Detect which cell encompasses the target text, then output its [x, y] center coordinate. 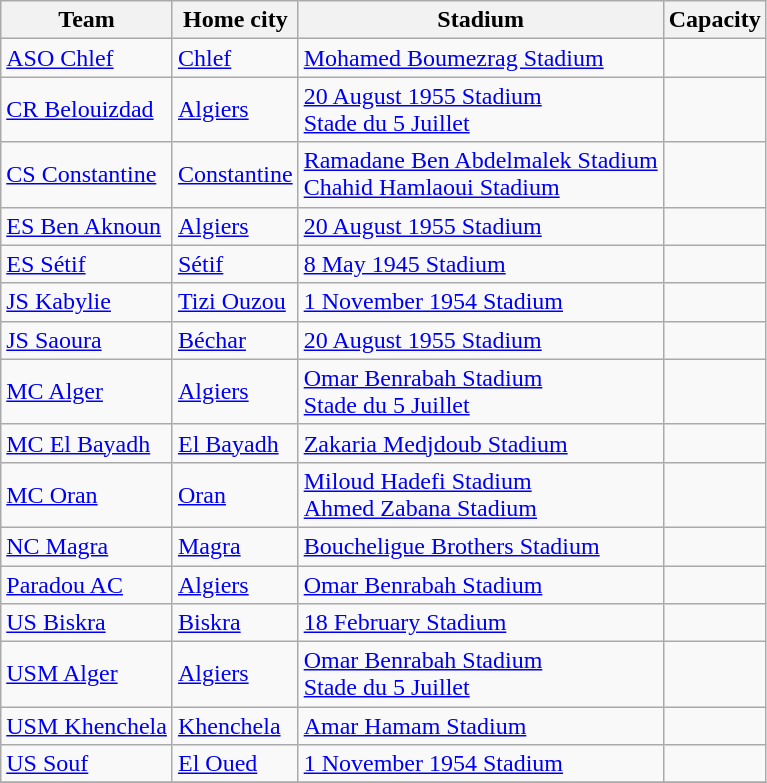
Tizi Ouzou [235, 302]
Béchar [235, 340]
ASO Chlef [87, 58]
Khenchela [235, 726]
USM Alger [87, 674]
JS Kabylie [87, 302]
USM Khenchela [87, 726]
Miloud Hadefi StadiumAhmed Zabana Stadium [480, 494]
ES Sétif [87, 264]
MC El Bayadh [87, 443]
Capacity [714, 20]
MC Alger [87, 392]
20 August 1955 StadiumStade du 5 Juillet [480, 110]
Mohamed Boumezrag Stadium [480, 58]
US Biskra [87, 623]
Sétif [235, 264]
CR Belouizdad [87, 110]
El Oued [235, 764]
CS Constantine [87, 174]
Paradou AC [87, 585]
El Bayadh [235, 443]
JS Saoura [87, 340]
ES Ben Aknoun [87, 226]
Biskra [235, 623]
Ramadane Ben Abdelmalek StadiumChahid Hamlaoui Stadium [480, 174]
Stadium [480, 20]
Chlef [235, 58]
NC Magra [87, 546]
Zakaria Medjdoub Stadium [480, 443]
US Souf [87, 764]
Boucheligue Brothers Stadium [480, 546]
Constantine [235, 174]
Oran [235, 494]
Amar Hamam Stadium [480, 726]
Magra [235, 546]
Home city [235, 20]
8 May 1945 Stadium [480, 264]
MC Oran [87, 494]
18 February Stadium [480, 623]
Omar Benrabah Stadium [480, 585]
Team [87, 20]
